Capture the cell that displays the provided text and extract its [x, y] central coordinate. 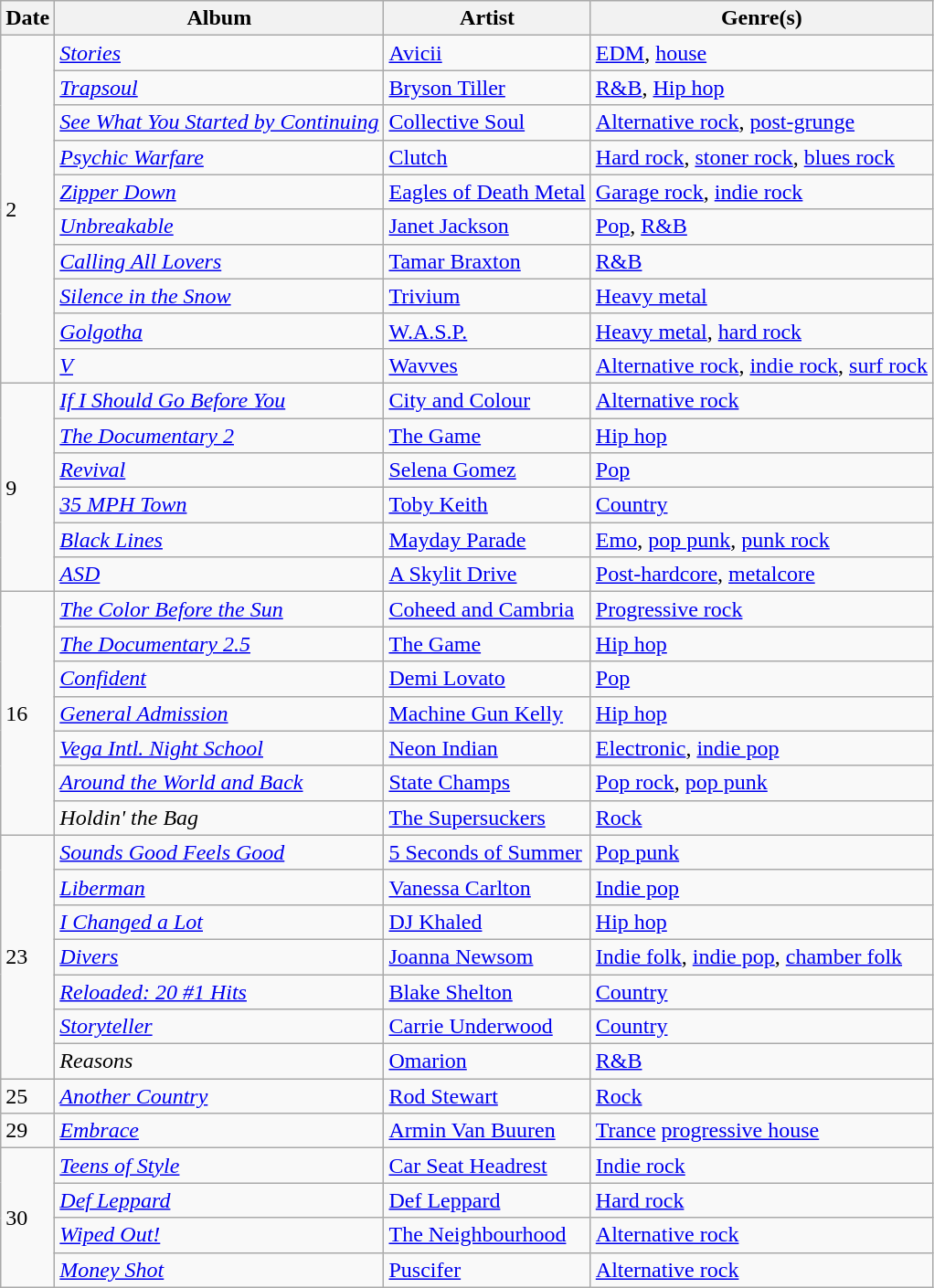
Armin Van Buuren [487, 1131]
Pop rock, pop punk [761, 783]
Embrace [219, 1131]
5 Seconds of Summer [487, 852]
The Documentary 2.5 [219, 644]
I Changed a Lot [219, 922]
Another Country [219, 1096]
R&B, Hip hop [761, 88]
Reasons [219, 1061]
Garage rock, indie rock [761, 192]
Teens of Style [219, 1166]
Heavy metal, hard rock [761, 331]
23 [27, 956]
Sounds Good Feels Good [219, 852]
Stories [219, 53]
Emo, pop punk, punk rock [761, 540]
Storyteller [219, 1027]
Machine Gun Kelly [487, 713]
Blake Shelton [487, 991]
Pop, R&B [761, 227]
Puscifer [487, 1270]
City and Colour [487, 400]
Alternative rock, indie rock, surf rock [761, 365]
Around the World and Back [219, 783]
The Neighbourhood [487, 1235]
Indie rock [761, 1166]
Holdin' the Bag [219, 818]
Trance progressive house [761, 1131]
Neon Indian [487, 748]
35 MPH Town [219, 505]
Tamar Braxton [487, 261]
Avicii [487, 53]
9 [27, 487]
16 [27, 713]
DJ Khaled [487, 922]
Pop punk [761, 852]
Divers [219, 956]
Alternative rock, post-grunge [761, 122]
Black Lines [219, 540]
2 [27, 210]
ASD [219, 575]
Silence in the Snow [219, 296]
The Documentary 2 [219, 436]
Carrie Underwood [487, 1027]
Eagles of Death Metal [487, 192]
Reloaded: 20 #1 Hits [219, 991]
Progressive rock [761, 609]
Car Seat Headrest [487, 1166]
Hard rock, stoner rock, blues rock [761, 157]
Vanessa Carlton [487, 887]
Bryson Tiller [487, 88]
Heavy metal [761, 296]
Confident [219, 679]
General Admission [219, 713]
Revival [219, 470]
Psychic Warfare [219, 157]
Trivium [487, 296]
Toby Keith [487, 505]
Vega Intl. Night School [219, 748]
Liberman [219, 887]
30 [27, 1218]
Demi Lovato [487, 679]
Joanna Newsom [487, 956]
A Skylit Drive [487, 575]
Selena Gomez [487, 470]
Date [27, 18]
V [219, 365]
Money Shot [219, 1270]
Zipper Down [219, 192]
Wavves [487, 365]
Genre(s) [761, 18]
Album [219, 18]
Trapsoul [219, 88]
Coheed and Cambria [487, 609]
Golgotha [219, 331]
Indie folk, indie pop, chamber folk [761, 956]
Indie pop [761, 887]
The Supersuckers [487, 818]
Post-hardcore, metalcore [761, 575]
Electronic, indie pop [761, 748]
The Color Before the Sun [219, 609]
Janet Jackson [487, 227]
Rod Stewart [487, 1096]
Clutch [487, 157]
Calling All Lovers [219, 261]
Artist [487, 18]
If I Should Go Before You [219, 400]
Mayday Parade [487, 540]
Hard rock [761, 1200]
Omarion [487, 1061]
25 [27, 1096]
EDM, house [761, 53]
Collective Soul [487, 122]
Wiped Out! [219, 1235]
29 [27, 1131]
See What You Started by Continuing [219, 122]
State Champs [487, 783]
Unbreakable [219, 227]
W.A.S.P. [487, 331]
